Return (X, Y) of the center of cell containing provided text 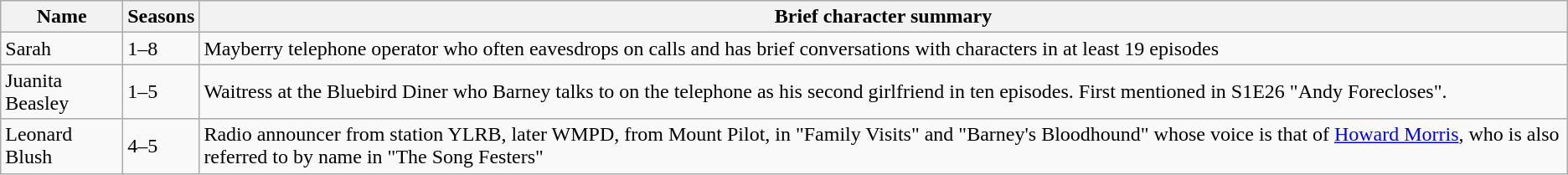
4–5 (161, 146)
Leonard Blush (62, 146)
Brief character summary (883, 17)
Mayberry telephone operator who often eavesdrops on calls and has brief conversations with characters in at least 19 episodes (883, 49)
1–8 (161, 49)
Juanita Beasley (62, 92)
1–5 (161, 92)
Seasons (161, 17)
Name (62, 17)
Sarah (62, 49)
